Capture the cell that displays the provided text and extract its (X, Y) central coordinate. 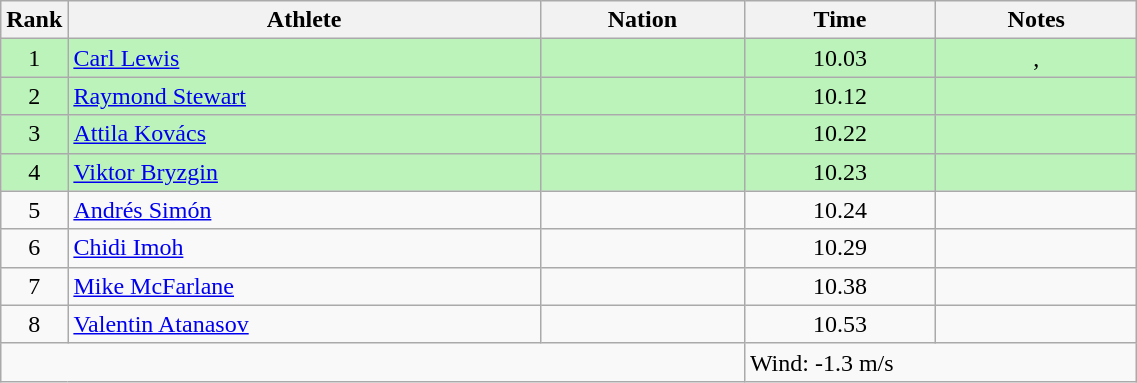
10.53 (840, 324)
Rank (34, 20)
8 (34, 324)
10.22 (840, 134)
3 (34, 134)
7 (34, 286)
Carl Lewis (304, 58)
1 (34, 58)
Chidi Imoh (304, 248)
Raymond Stewart (304, 96)
Attila Kovács (304, 134)
2 (34, 96)
5 (34, 210)
Viktor Bryzgin (304, 172)
Time (840, 20)
10.12 (840, 96)
Nation (642, 20)
, (1036, 58)
Athlete (304, 20)
6 (34, 248)
Wind: -1.3 m/s (940, 362)
10.24 (840, 210)
Valentin Atanasov (304, 324)
Notes (1036, 20)
Mike McFarlane (304, 286)
10.38 (840, 286)
4 (34, 172)
10.03 (840, 58)
10.29 (840, 248)
Andrés Simón (304, 210)
10.23 (840, 172)
